Search for the cell housing the specified text and yield its [x, y] center coordinate. 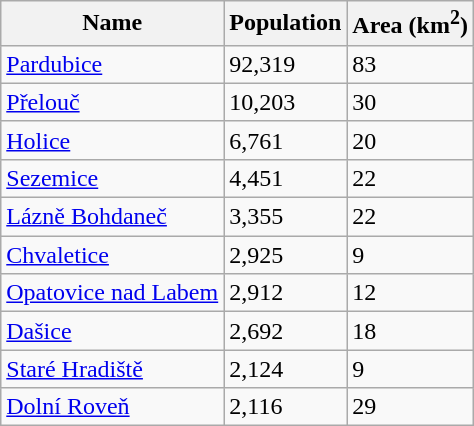
3,355 [286, 217]
2,925 [286, 255]
83 [410, 64]
Sezemice [112, 178]
Pardubice [112, 64]
12 [410, 293]
2,692 [286, 331]
6,761 [286, 140]
2,116 [286, 407]
Name [112, 24]
Opatovice nad Labem [112, 293]
29 [410, 407]
Přelouč [112, 102]
Lázně Bohdaneč [112, 217]
Area (km2) [410, 24]
10,203 [286, 102]
30 [410, 102]
2,124 [286, 369]
4,451 [286, 178]
Dolní Roveň [112, 407]
Population [286, 24]
Staré Hradiště [112, 369]
92,319 [286, 64]
Chvaletice [112, 255]
Dašice [112, 331]
Holice [112, 140]
2,912 [286, 293]
18 [410, 331]
20 [410, 140]
